Output the [x, y] coordinate of the center of the cell containing the given text.  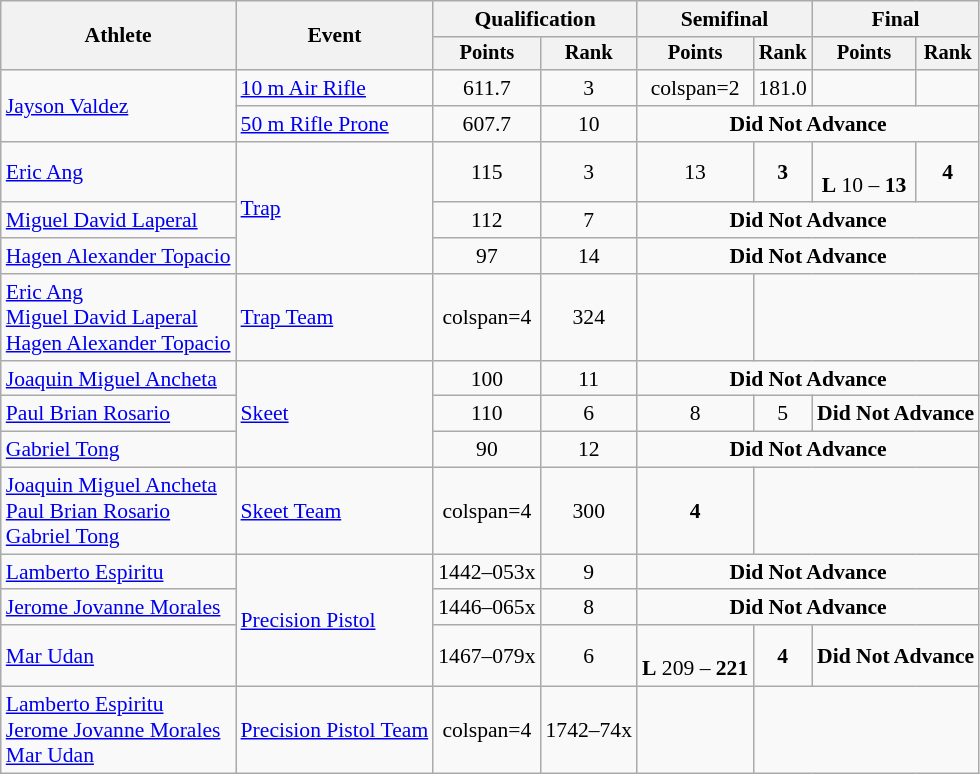
Trap [335, 208]
13 [695, 172]
1467–079x [486, 656]
Eric AngMiguel David LaperalHagen Alexander Topacio [118, 318]
12 [589, 450]
Athlete [118, 36]
300 [589, 512]
11 [589, 379]
97 [486, 256]
607.7 [486, 124]
50 m Rifle Prone [335, 124]
Semifinal [724, 19]
Skeet Team [335, 512]
1446–065x [486, 608]
110 [486, 414]
10 [589, 124]
Gabriel Tong [118, 450]
1742–74x [589, 730]
Qualification [535, 19]
Final [896, 19]
1442–053x [486, 572]
10 m Air Rifle [335, 88]
5 [782, 414]
Eric Ang [118, 172]
Hagen Alexander Topacio [118, 256]
7 [589, 221]
L 10 – 13 [864, 172]
9 [589, 572]
Event [335, 36]
Lamberto Espiritu [118, 572]
Trap Team [335, 318]
Joaquin Miguel AnchetaPaul Brian RosarioGabriel Tong [118, 512]
324 [589, 318]
L 209 – 221 [695, 656]
14 [589, 256]
90 [486, 450]
Jerome Jovanne Morales [118, 608]
181.0 [782, 88]
Joaquin Miguel Ancheta [118, 379]
Precision Pistol [335, 620]
Mar Udan [118, 656]
Paul Brian Rosario [118, 414]
Lamberto EspirituJerome Jovanne MoralesMar Udan [118, 730]
Skeet [335, 414]
100 [486, 379]
611.7 [486, 88]
colspan=2 [695, 88]
115 [486, 172]
Precision Pistol Team [335, 730]
112 [486, 221]
Miguel David Laperal [118, 221]
Jayson Valdez [118, 106]
